Return the (x, y) coordinate for the center point of the cell that contains the specified text.  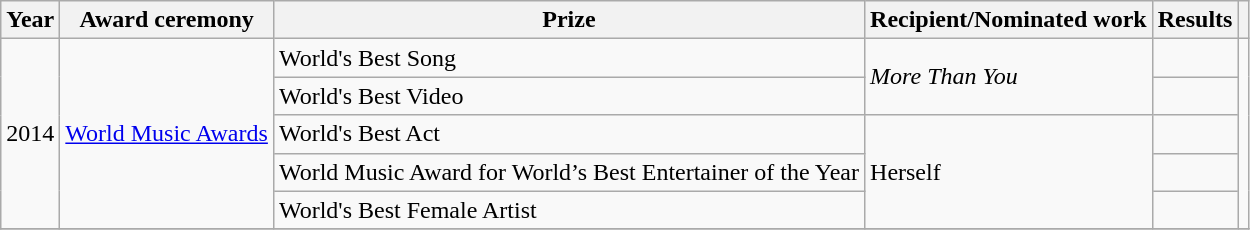
2014 (30, 134)
Year (30, 20)
Herself (1009, 172)
Results (1195, 20)
Award ceremony (167, 20)
World's Best Act (568, 134)
World's Best Video (568, 96)
World Music Award for World’s Best Entertainer of the Year (568, 172)
World's Best Song (568, 58)
Prize (568, 20)
World Music Awards (167, 134)
Recipient/Nominated work (1009, 20)
More Than You (1009, 77)
World's Best Female Artist (568, 210)
